Return the [X, Y] coordinate for the center point of the cell that contains the specified text.  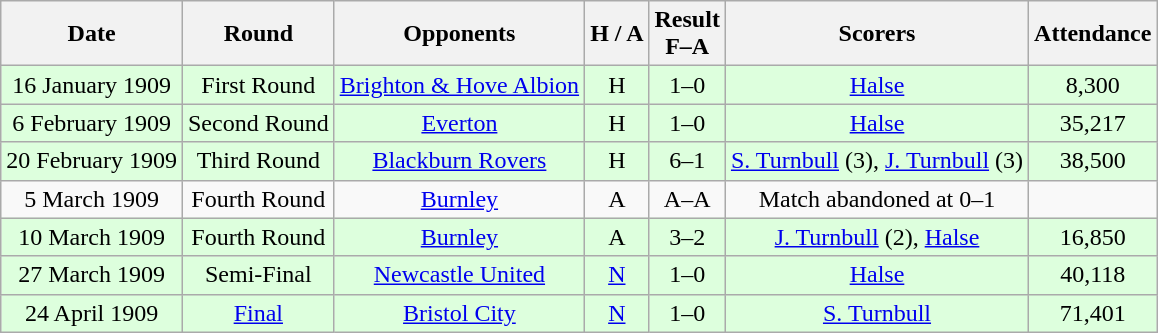
Round [258, 34]
40,118 [1093, 275]
Date [92, 34]
24 April 1909 [92, 313]
Bristol City [459, 313]
8,300 [1093, 85]
Second Round [258, 123]
6 February 1909 [92, 123]
Semi-Final [258, 275]
3–2 [687, 237]
Blackburn Rovers [459, 161]
Newcastle United [459, 275]
71,401 [1093, 313]
5 March 1909 [92, 199]
6–1 [687, 161]
35,217 [1093, 123]
Attendance [1093, 34]
Third Round [258, 161]
38,500 [1093, 161]
Opponents [459, 34]
16,850 [1093, 237]
A–A [687, 199]
Scorers [876, 34]
Everton [459, 123]
ResultF–A [687, 34]
J. Turnbull (2), Halse [876, 237]
First Round [258, 85]
Brighton & Hove Albion [459, 85]
20 February 1909 [92, 161]
16 January 1909 [92, 85]
Final [258, 313]
S. Turnbull (3), J. Turnbull (3) [876, 161]
S. Turnbull [876, 313]
10 March 1909 [92, 237]
H / A [617, 34]
27 March 1909 [92, 275]
Match abandoned at 0–1 [876, 199]
